Return (x, y) of the center of cell containing provided text 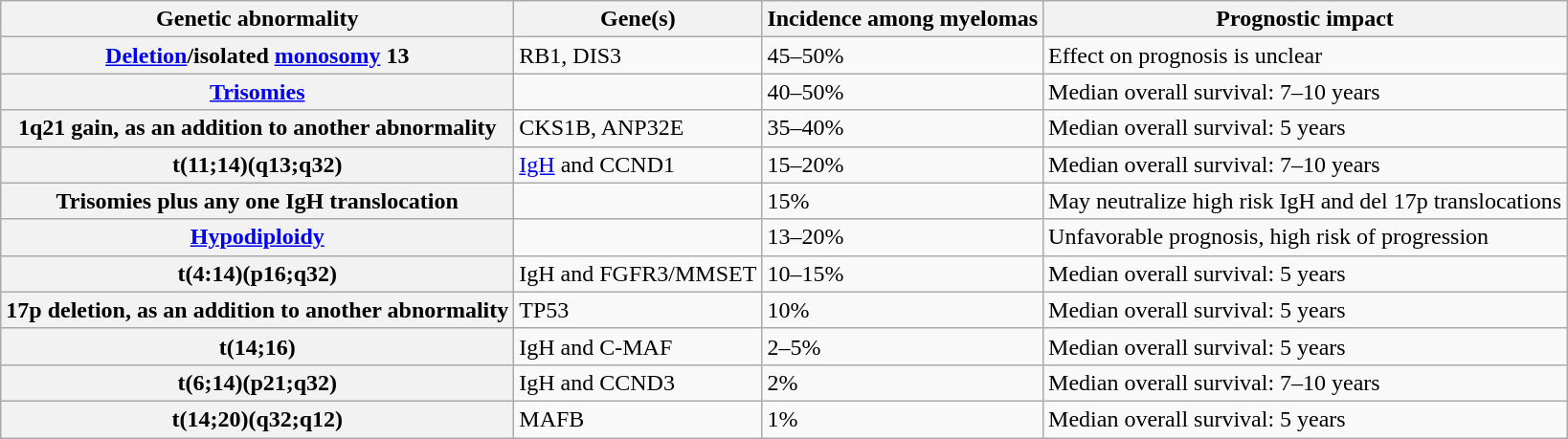
2% (903, 383)
17p deletion, as an addition to another abnormality (258, 310)
40–50% (903, 92)
15–20% (903, 165)
t(14;16) (258, 346)
CKS1B, ANP32E (638, 128)
35–40% (903, 128)
Hypodiploidy (258, 237)
May neutralize high risk IgH and del 17p translocations (1306, 201)
Incidence among myelomas (903, 19)
2–5% (903, 346)
45–50% (903, 55)
10–15% (903, 274)
13–20% (903, 237)
t(4:14)(p16;q32) (258, 274)
10% (903, 310)
MAFB (638, 419)
Deletion/isolated monosomy 13 (258, 55)
15% (903, 201)
RB1, DIS3 (638, 55)
IgH and CCND3 (638, 383)
Prognostic impact (1306, 19)
IgH and FGFR3/MMSET (638, 274)
Effect on prognosis is unclear (1306, 55)
Trisomies plus any one IgH translocation (258, 201)
1q21 gain, as an addition to another abnormality (258, 128)
Unfavorable prognosis, high risk of progression (1306, 237)
t(11;14)(q13;q32) (258, 165)
Genetic abnormality (258, 19)
Trisomies (258, 92)
TP53 (638, 310)
1% (903, 419)
Gene(s) (638, 19)
t(6;14)(p21;q32) (258, 383)
IgH and C-MAF (638, 346)
IgH and CCND1 (638, 165)
t(14;20)(q32;q12) (258, 419)
